Pinpoint the cell where the given text exists, returning its (X, Y) midpoint coordinate. 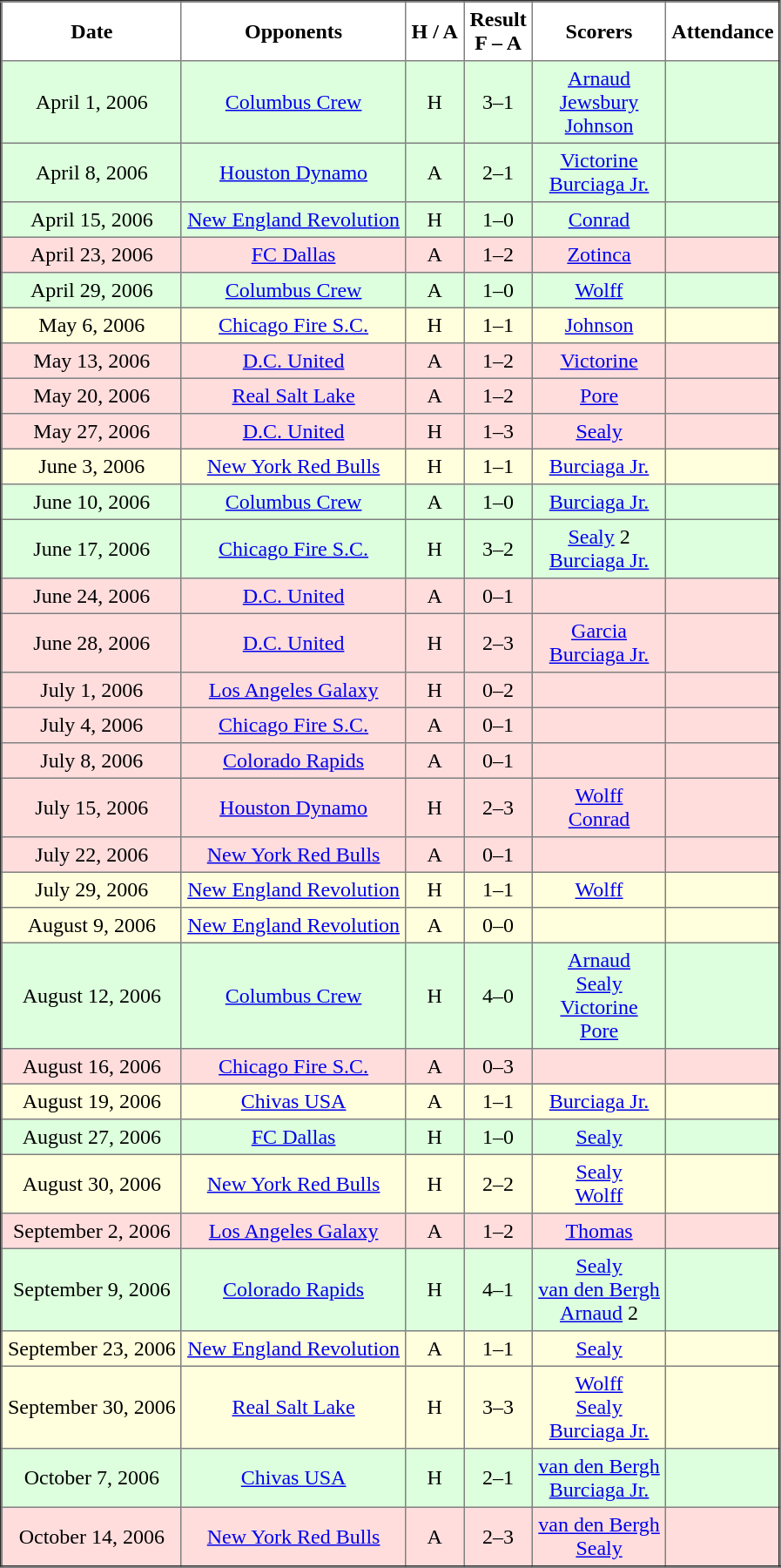
September 30, 2006 (92, 1407)
April 8, 2006 (92, 172)
July 22, 2006 (92, 855)
June 3, 2006 (92, 466)
May 20, 2006 (92, 395)
June 10, 2006 (92, 502)
Opponents (293, 31)
Scorers (599, 31)
0–2 (498, 690)
Date (92, 31)
October 14, 2006 (92, 1537)
August 30, 2006 (92, 1184)
1–3 (498, 431)
3–1 (498, 102)
0–3 (498, 1066)
August 16, 2006 (92, 1066)
September 23, 2006 (92, 1348)
Zotinca (599, 254)
August 12, 2006 (92, 996)
Victorine Burciaga Jr. (599, 172)
June 28, 2006 (92, 643)
August 9, 2006 (92, 925)
van den Bergh Burciaga Jr. (599, 1478)
Sealy Wolff (599, 1184)
Wolff Conrad (599, 808)
May 13, 2006 (92, 361)
Attendance (724, 31)
Thomas (599, 1231)
Victorine (599, 361)
April 23, 2006 (92, 254)
0–0 (498, 925)
September 9, 2006 (92, 1289)
3–3 (498, 1407)
September 2, 2006 (92, 1231)
Wolff Sealy Burciaga Jr. (599, 1407)
July 1, 2006 (92, 690)
August 19, 2006 (92, 1101)
April 1, 2006 (92, 102)
May 27, 2006 (92, 431)
July 4, 2006 (92, 725)
van den Bergh Sealy (599, 1537)
Johnson (599, 325)
October 7, 2006 (92, 1478)
June 17, 2006 (92, 549)
April 15, 2006 (92, 220)
August 27, 2006 (92, 1137)
Conrad (599, 220)
Sealy van den Bergh Arnaud 2 (599, 1289)
4–0 (498, 996)
Arnaud Sealy Victorine Pore (599, 996)
July 29, 2006 (92, 889)
H / A (435, 31)
Sealy 2 Burciaga Jr. (599, 549)
June 24, 2006 (92, 596)
July 15, 2006 (92, 808)
April 29, 2006 (92, 290)
2–2 (498, 1184)
May 6, 2006 (92, 325)
ResultF – A (498, 31)
4–1 (498, 1289)
Garcia Burciaga Jr. (599, 643)
Arnaud Jewsbury Johnson (599, 102)
3–2 (498, 549)
Pore (599, 395)
July 8, 2006 (92, 760)
